Pinpoint the cell where the given text exists, returning its (x, y) midpoint coordinate. 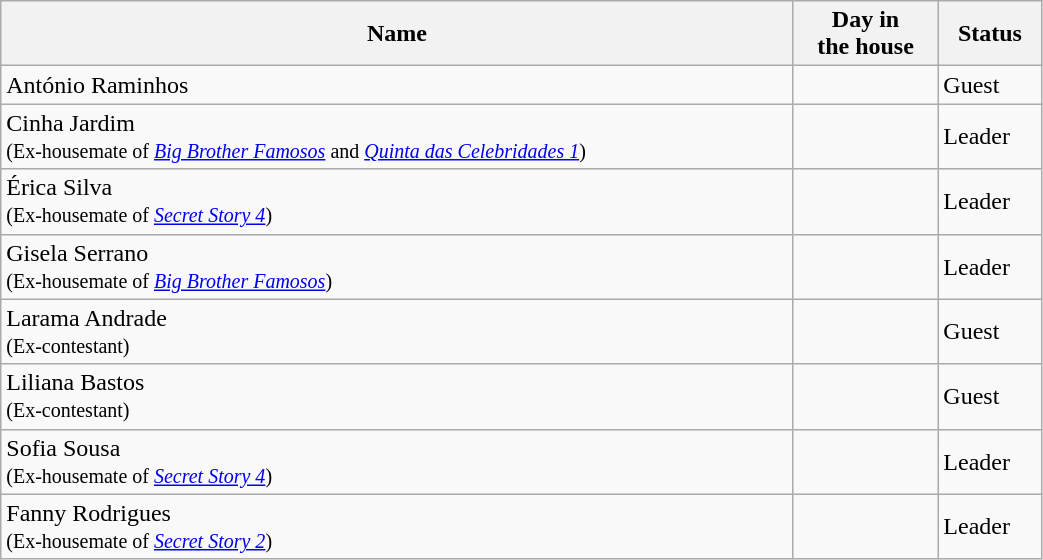
António Raminhos (397, 85)
Érica Silva(Ex-housemate of Secret Story 4) (397, 202)
Status (990, 34)
Liliana Bastos(Ex-contestant) (397, 396)
Cinha Jardim(Ex-housemate of Big Brother Famosos and Quinta das Celebridades 1) (397, 136)
Gisela Serrano(Ex-housemate of Big Brother Famosos) (397, 266)
Name (397, 34)
Larama Andrade(Ex-contestant) (397, 332)
Day inthe house (866, 34)
Sofia Sousa(Ex-housemate of Secret Story 4) (397, 462)
Fanny Rodrigues(Ex-housemate of Secret Story 2) (397, 526)
